Capture the cell that displays the provided text and extract its (x, y) central coordinate. 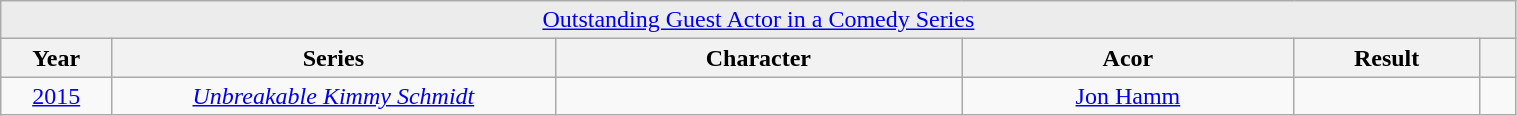
Series (334, 58)
Result (1386, 58)
Jon Hamm (1128, 96)
Year (56, 58)
Character (758, 58)
2015 (56, 96)
Outstanding Guest Actor in a Comedy Series (758, 20)
Acor (1128, 58)
Unbreakable Kimmy Schmidt (334, 96)
